Determine the [x, y] coordinate at the center of the cell enclosing the given text.  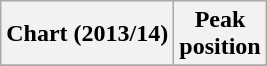
Peakposition [220, 34]
Chart (2013/14) [88, 34]
